For the text-containing cell, return its midpoint in (X, Y) coordinate format. 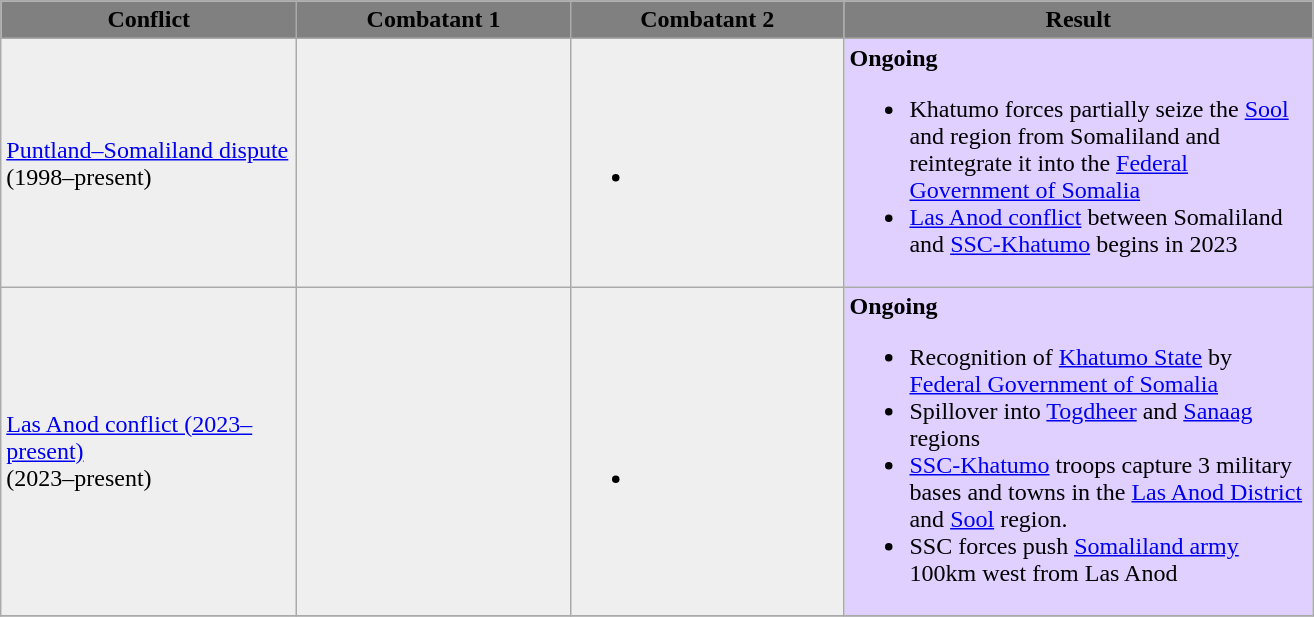
Puntland–Somaliland dispute(1998–present) (149, 163)
Combatant 2 (707, 20)
Conflict (149, 20)
Las Anod conflict (2023–present)(2023–present) (149, 452)
Combatant 1 (434, 20)
Result (1078, 20)
